Scan for the cell matching the given text and deliver its [x, y] coordinate at center. 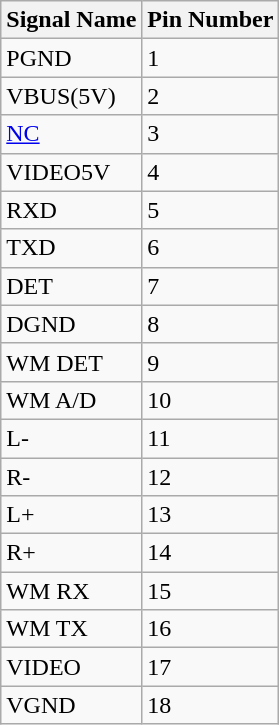
NC [72, 134]
7 [210, 286]
TXD [72, 248]
18 [210, 705]
11 [210, 438]
L+ [72, 515]
WM RX [72, 591]
PGND [72, 58]
5 [210, 210]
4 [210, 172]
R+ [72, 553]
3 [210, 134]
WM DET [72, 362]
RXD [72, 210]
13 [210, 515]
6 [210, 248]
R- [72, 477]
VGND [72, 705]
WM TX [72, 629]
9 [210, 362]
12 [210, 477]
DET [72, 286]
2 [210, 96]
14 [210, 553]
1 [210, 58]
VBUS(5V) [72, 96]
VIDEO [72, 667]
DGND [72, 324]
8 [210, 324]
16 [210, 629]
L- [72, 438]
Pin Number [210, 20]
15 [210, 591]
17 [210, 667]
10 [210, 400]
Signal Name [72, 20]
VIDEO5V [72, 172]
WM A/D [72, 400]
